Identify which cell holds the provided text, then report its (x, y) central coordinate. 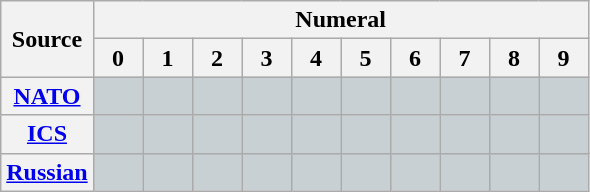
NATO (47, 96)
ICS (47, 134)
Source (47, 39)
1 (168, 58)
Numeral (340, 20)
6 (415, 58)
0 (118, 58)
Russian (47, 172)
2 (217, 58)
7 (465, 58)
4 (316, 58)
3 (267, 58)
9 (564, 58)
5 (366, 58)
8 (514, 58)
